Capture the cell that displays the provided text and extract its [x, y] central coordinate. 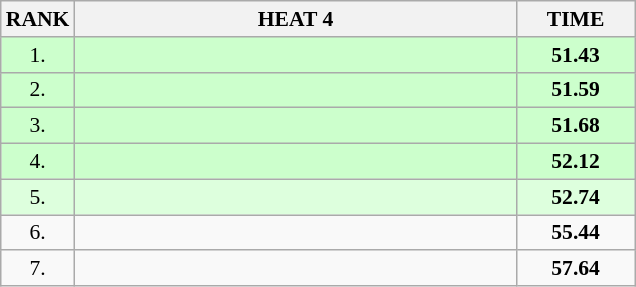
3. [38, 126]
51.68 [576, 126]
57.64 [576, 269]
6. [38, 233]
4. [38, 162]
7. [38, 269]
5. [38, 197]
51.59 [576, 90]
2. [38, 90]
HEAT 4 [295, 19]
52.12 [576, 162]
1. [38, 55]
RANK [38, 19]
52.74 [576, 197]
TIME [576, 19]
55.44 [576, 233]
51.43 [576, 55]
